Return (X, Y) of the center of cell containing provided text 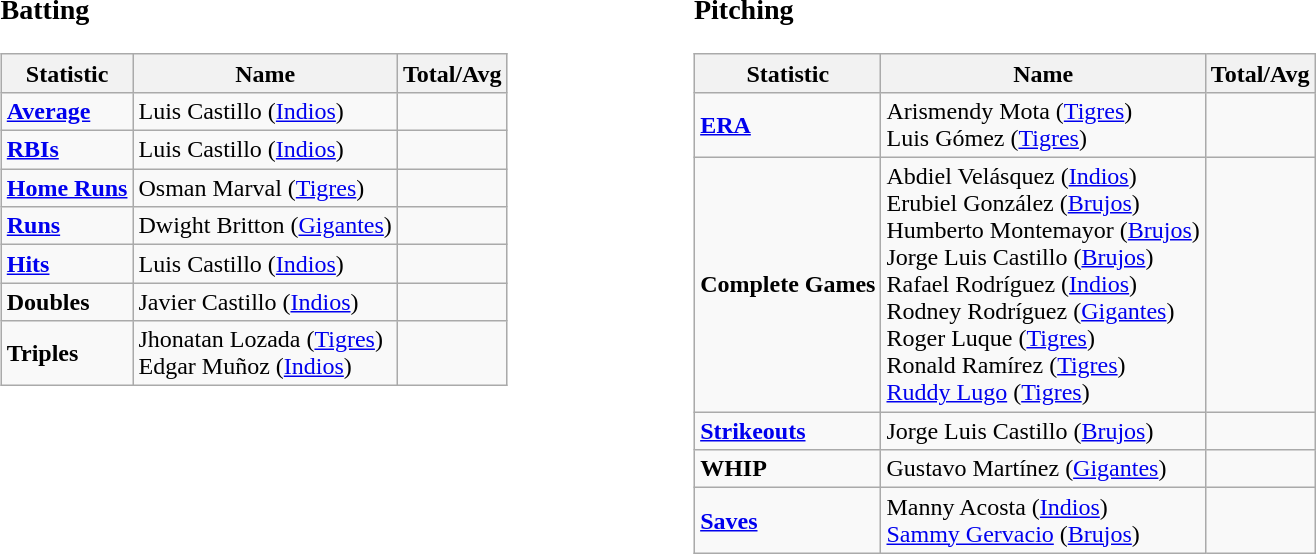
Home Runs (67, 188)
RBIs (67, 150)
Triples (67, 354)
Gustavo Martínez (Gigantes) (1043, 469)
Javier Castillo (Indios) (265, 302)
WHIP (788, 469)
Manny Acosta (Indios) Sammy Gervacio (Brujos) (1043, 520)
Jorge Luis Castillo (Brujos) (1043, 431)
Osman Marval (Tigres) (265, 188)
ERA (788, 124)
Doubles (67, 302)
Jhonatan Lozada (Tigres) Edgar Muñoz (Indios) (265, 354)
Dwight Britton (Gigantes) (265, 226)
Arismendy Mota (Tigres) Luis Gómez (Tigres) (1043, 124)
Average (67, 111)
Strikeouts (788, 431)
Runs (67, 226)
Hits (67, 264)
Saves (788, 520)
Complete Games (788, 285)
